Locate the cell with the specified text and output its [x, y] center coordinate. 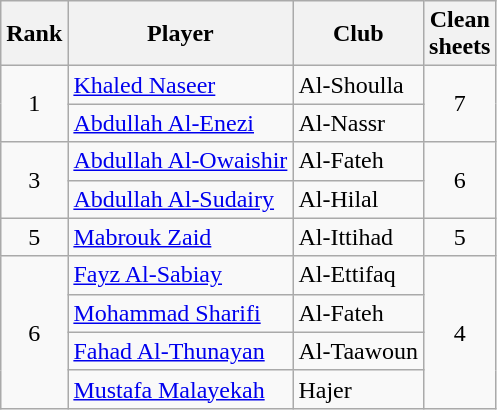
Rank [34, 34]
Mohammad Sharifi [180, 313]
Al-Ittihad [358, 237]
Abdullah Al-Owaishir [180, 161]
Al-Hilal [358, 199]
Al-Nassr [358, 123]
7 [460, 104]
3 [34, 180]
Al-Shoulla [358, 85]
Cleansheets [460, 34]
Fahad Al-Thunayan [180, 351]
Khaled Naseer [180, 85]
Mustafa Malayekah [180, 389]
Player [180, 34]
Al-Ettifaq [358, 275]
Mabrouk Zaid [180, 237]
Club [358, 34]
4 [460, 332]
Hajer [358, 389]
1 [34, 104]
Al-Taawoun [358, 351]
Abdullah Al-Enezi [180, 123]
Abdullah Al-Sudairy [180, 199]
Fayz Al-Sabiay [180, 275]
